Return (x, y) of the center of cell containing provided text 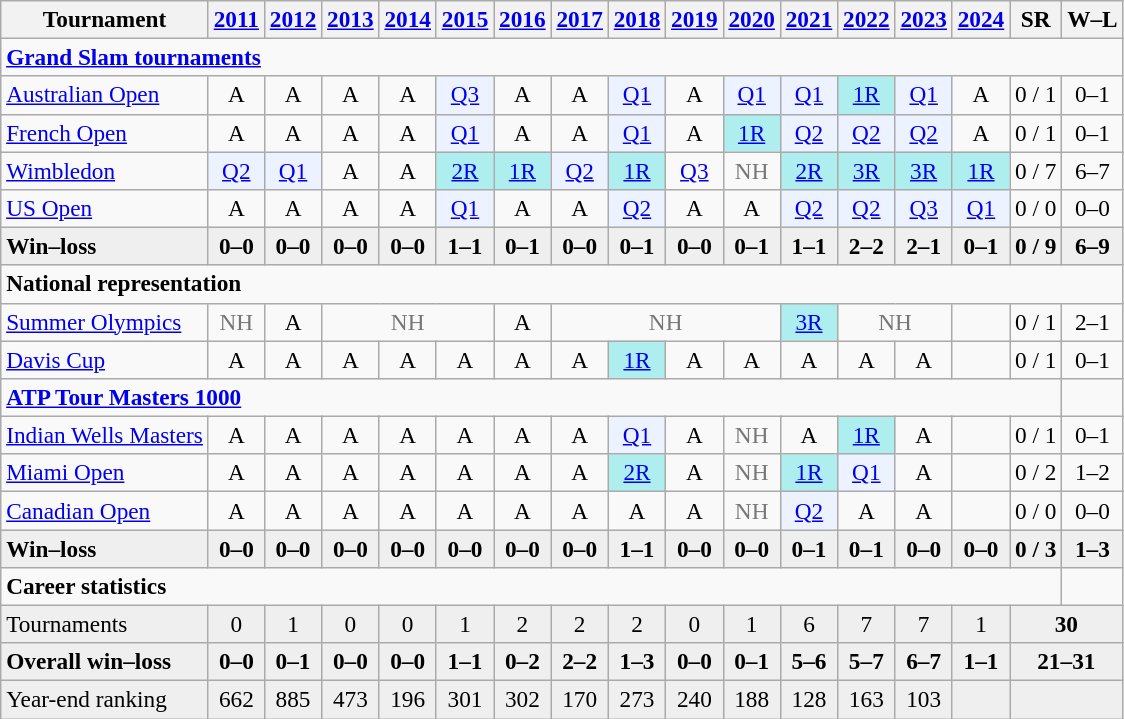
188 (752, 699)
2022 (866, 19)
170 (580, 699)
2021 (808, 19)
Grand Slam tournaments (562, 57)
128 (808, 699)
30 (1066, 624)
473 (350, 699)
2019 (694, 19)
2011 (236, 19)
21–31 (1066, 662)
301 (464, 699)
196 (408, 699)
Miami Open (105, 473)
2015 (464, 19)
103 (924, 699)
2012 (292, 19)
2016 (522, 19)
2017 (580, 19)
0 / 9 (1036, 246)
Wimbledon (105, 170)
5–7 (866, 662)
SR (1036, 19)
W–L (1092, 19)
2024 (980, 19)
1–2 (1092, 473)
273 (636, 699)
0 / 3 (1036, 548)
2013 (350, 19)
2014 (408, 19)
163 (866, 699)
6–9 (1092, 246)
Tournaments (105, 624)
Year-end ranking (105, 699)
French Open (105, 133)
302 (522, 699)
Indian Wells Masters (105, 435)
6 (808, 624)
2018 (636, 19)
National representation (562, 284)
5–6 (808, 662)
240 (694, 699)
0–2 (522, 662)
0 / 7 (1036, 170)
US Open (105, 208)
2023 (924, 19)
Career statistics (532, 586)
885 (292, 699)
ATP Tour Masters 1000 (532, 397)
0 / 2 (1036, 473)
Canadian Open (105, 510)
Overall win–loss (105, 662)
Davis Cup (105, 359)
662 (236, 699)
Australian Open (105, 95)
Tournament (105, 19)
Summer Olympics (105, 322)
2020 (752, 19)
